Search for the cell housing the specified text and yield its (X, Y) center coordinate. 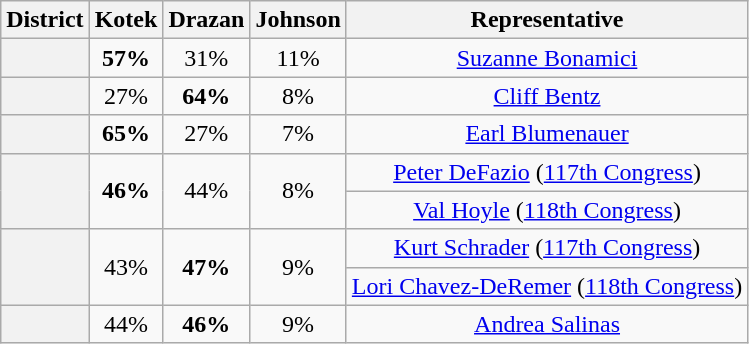
Andrea Salinas (546, 324)
31% (206, 58)
Suzanne Bonamici (546, 58)
Johnson (298, 20)
64% (206, 96)
Val Hoyle (118th Congress) (546, 210)
Kotek (126, 20)
65% (126, 134)
Earl Blumenauer (546, 134)
7% (298, 134)
47% (206, 267)
Lori Chavez-DeRemer (118th Congress) (546, 286)
57% (126, 58)
Representative (546, 20)
Kurt Schrader (117th Congress) (546, 248)
Peter DeFazio (117th Congress) (546, 172)
Cliff Bentz (546, 96)
43% (126, 267)
Drazan (206, 20)
11% (298, 58)
District (45, 20)
